Determine the [x, y] coordinate at the center of the cell enclosing the given text.  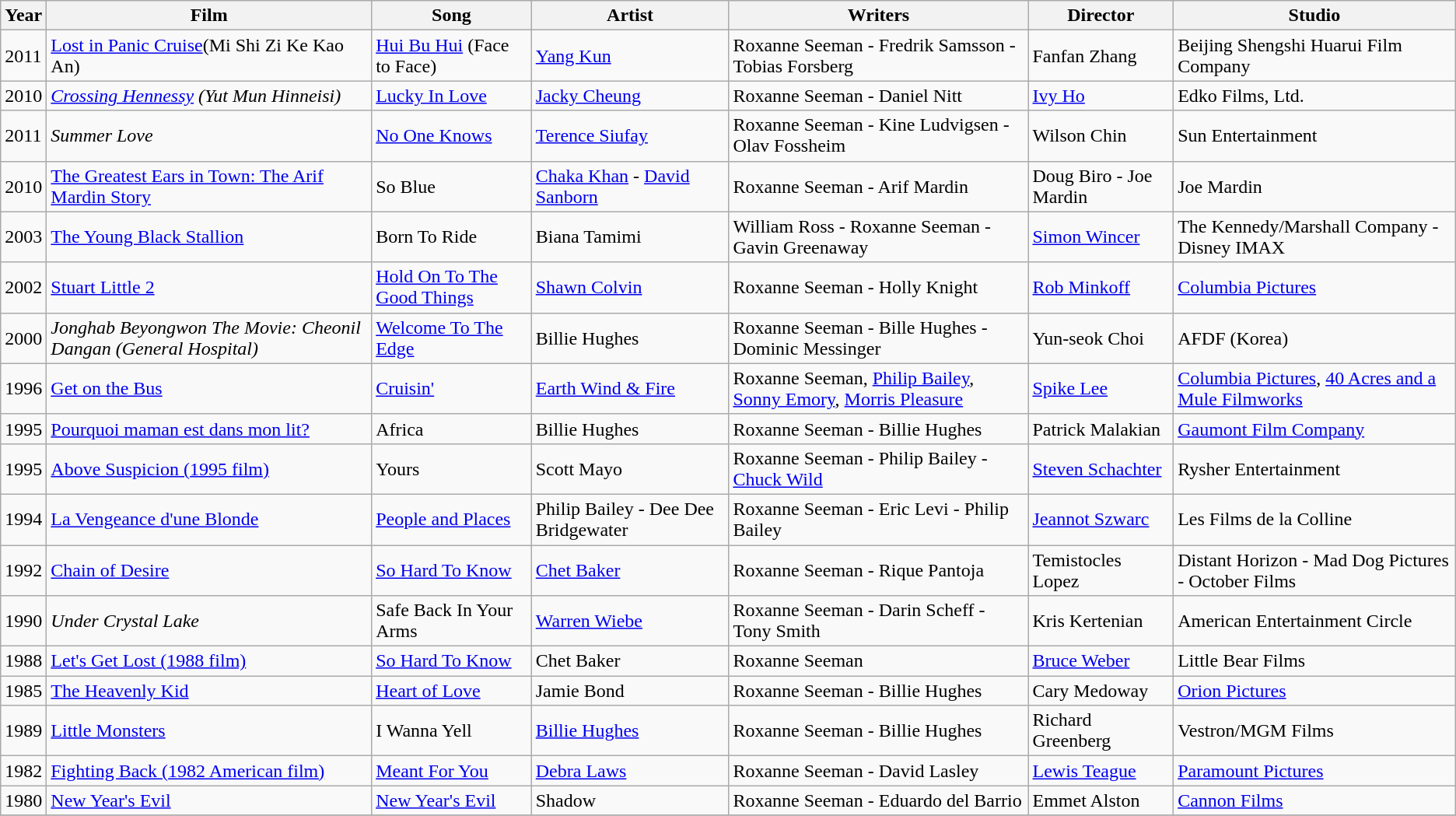
Crossing Hennessy (Yut Mun Hinneisi) [209, 96]
Debra Laws [630, 771]
Yang Kun [630, 56]
Get on the Bus [209, 389]
Chaka Khan - David Sanborn [630, 187]
Roxanne Seeman - Fredrik Samsson - Tobias Forsberg [879, 56]
Yun-seok Choi [1101, 338]
Doug Biro - Joe Mardin [1101, 187]
Joe Mardin [1314, 187]
Roxanne Seeman - Darin Scheff - Tony Smith [879, 621]
Roxanne Seeman - David Lasley [879, 771]
Fighting Back (1982 American film) [209, 771]
Film [209, 16]
Born To Ride [452, 236]
American Entertainment Circle [1314, 621]
Roxanne Seeman - Philip Bailey - Chuck Wild [879, 468]
Jamie Bond [630, 691]
Roxanne Seeman - Bille Hughes - Dominic Messinger [879, 338]
Richard Greenberg [1101, 731]
Artist [630, 16]
Rysher Entertainment [1314, 468]
Temistocles Lopez [1101, 569]
Distant Horizon - Mad Dog Pictures - October Films [1314, 569]
Jeannot Szwarc [1101, 520]
AFDF (Korea) [1314, 338]
So Blue [452, 187]
Patrick Malakian [1101, 429]
Yours [452, 468]
Year [23, 16]
Rob Minkoff [1101, 288]
Warren Wiebe [630, 621]
1985 [23, 691]
Lewis Teague [1101, 771]
Jonghab Beyongwon The Movie: Cheonil Dangan (General Hospital) [209, 338]
Hui Bu Hui (Face to Face) [452, 56]
1982 [23, 771]
Jacky Cheung [630, 96]
2003 [23, 236]
Song [452, 16]
Beijing Shengshi Huarui Film Company [1314, 56]
Shawn Colvin [630, 288]
Columbia Pictures, 40 Acres and a Mule Filmworks [1314, 389]
Roxanne Seeman - Arif Mardin [879, 187]
Lost in Panic Cruise(Mi Shi Zi Ke Kao An) [209, 56]
Roxanne Seeman - Daniel Nitt [879, 96]
Vestron/MGM Films [1314, 731]
The Kennedy/Marshall Company - Disney IMAX [1314, 236]
The Young Black Stallion [209, 236]
Meant For You [452, 771]
Little Bear Films [1314, 661]
Studio [1314, 16]
Roxanne Seeman - Kine Ludvigsen - Olav Fossheim [879, 135]
Philip Bailey - Dee Dee Bridgewater [630, 520]
2000 [23, 338]
Writers [879, 16]
Simon Wincer [1101, 236]
1990 [23, 621]
Edko Films, Ltd. [1314, 96]
Terence Siufay [630, 135]
1988 [23, 661]
The Heavenly Kid [209, 691]
Above Suspicion (1995 film) [209, 468]
I Wanna Yell [452, 731]
Director [1101, 16]
Roxanne Seeman - Rique Pantoja [879, 569]
2002 [23, 288]
Scott Mayo [630, 468]
Roxanne Seeman - Eric Levi - Philip Bailey [879, 520]
Sun Entertainment [1314, 135]
Welcome To The Edge [452, 338]
Cannon Films [1314, 800]
La Vengeance d'une Blonde [209, 520]
Orion Pictures [1314, 691]
Cruisin' [452, 389]
Spike Lee [1101, 389]
Cary Medoway [1101, 691]
Summer Love [209, 135]
Bruce Weber [1101, 661]
Under Crystal Lake [209, 621]
Steven Schachter [1101, 468]
Kris Kertenian [1101, 621]
The Greatest Ears in Town: The Arif Mardin Story [209, 187]
Gaumont Film Company [1314, 429]
Ivy Ho [1101, 96]
Stuart Little 2 [209, 288]
Little Monsters [209, 731]
Les Films de la Colline [1314, 520]
Africa [452, 429]
1996 [23, 389]
Let's Get Lost (1988 film) [209, 661]
Chain of Desire [209, 569]
Lucky In Love [452, 96]
Roxanne Seeman, Philip Bailey, Sonny Emory, Morris Pleasure [879, 389]
People and Places [452, 520]
Hold On To The Good Things [452, 288]
Biana Tamimi [630, 236]
1992 [23, 569]
No One Knows [452, 135]
William Ross - Roxanne Seeman - Gavin Greenaway [879, 236]
Shadow [630, 800]
1980 [23, 800]
Roxanne Seeman - Holly Knight [879, 288]
Fanfan Zhang [1101, 56]
1989 [23, 731]
Columbia Pictures [1314, 288]
Paramount Pictures [1314, 771]
Heart of Love [452, 691]
Roxanne Seeman - Eduardo del Barrio [879, 800]
Wilson Chin [1101, 135]
1994 [23, 520]
Emmet Alston [1101, 800]
Roxanne Seeman [879, 661]
Safe Back In Your Arms [452, 621]
Pourquoi maman est dans mon lit? [209, 429]
Earth Wind & Fire [630, 389]
